Return the (X, Y) coordinate for the center point of the cell that contains the specified text.  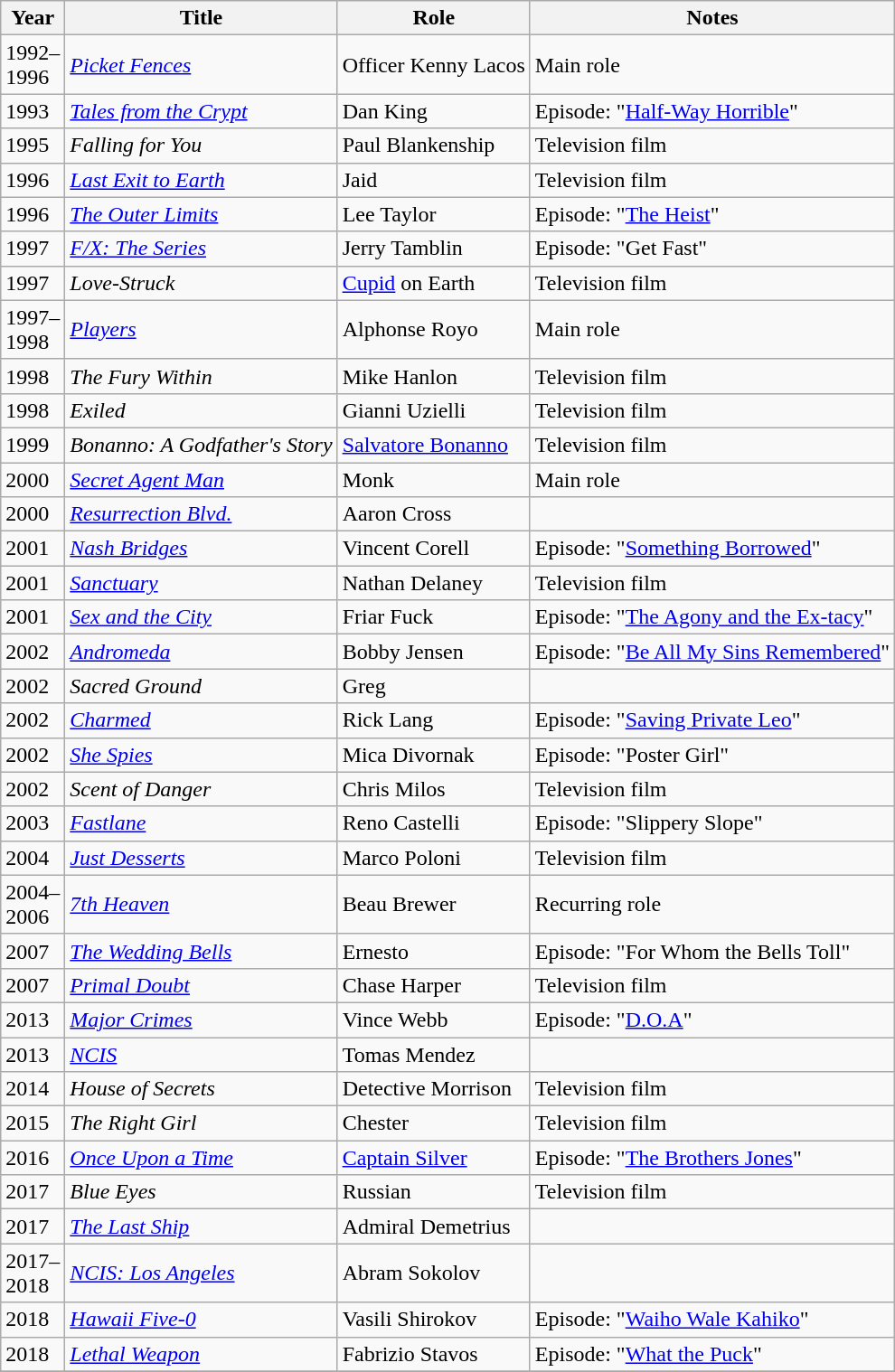
Chris Milos (434, 789)
Alphonse Royo (434, 329)
F/X: The Series (201, 249)
2004–2006 (33, 904)
Scent of Danger (201, 789)
1992–1996 (33, 65)
1999 (33, 445)
Lee Taylor (434, 214)
Episode: "Get Fast" (712, 249)
Rick Lang (434, 720)
Players (201, 329)
2015 (33, 1123)
Episode: "For Whom the Bells Toll" (712, 951)
Salvatore Bonanno (434, 445)
Bonanno: A Godfather's Story (201, 445)
Exiled (201, 410)
Reno Castelli (434, 823)
Marco Poloni (434, 858)
Aaron Cross (434, 514)
Episode: "Half-Way Horrible" (712, 111)
Episode: "Something Borrowed" (712, 549)
Tales from the Crypt (201, 111)
Recurring role (712, 904)
Once Upon a Time (201, 1158)
Cupid on Earth (434, 283)
Gianni Uzielli (434, 410)
Episode: "Poster Girl" (712, 755)
Nathan Delaney (434, 583)
Just Desserts (201, 858)
Major Crimes (201, 1020)
1993 (33, 111)
Last Exit to Earth (201, 180)
Russian (434, 1192)
1995 (33, 146)
The Wedding Bells (201, 951)
The Right Girl (201, 1123)
2017–2018 (33, 1273)
Resurrection Blvd. (201, 514)
Jaid (434, 180)
Lethal Weapon (201, 1354)
Andromeda (201, 652)
Monk (434, 480)
Dan King (434, 111)
Vasili Shirokov (434, 1320)
Episode: "Slippery Slope" (712, 823)
Captain Silver (434, 1158)
Episode: "Be All My Sins Remembered" (712, 652)
Tomas Mendez (434, 1055)
2004 (33, 858)
Love-Struck (201, 283)
Paul Blankenship (434, 146)
Vince Webb (434, 1020)
NCIS: Los Angeles (201, 1273)
Episode: "What the Puck" (712, 1354)
Fabrizio Stavos (434, 1354)
Detective Morrison (434, 1089)
The Last Ship (201, 1226)
Jerry Tamblin (434, 249)
Episode: "D.O.A" (712, 1020)
Notes (712, 18)
Ernesto (434, 951)
Episode: "Waiho Wale Kahiko" (712, 1320)
2014 (33, 1089)
Episode: "The Brothers Jones" (712, 1158)
Sacred Ground (201, 686)
Title (201, 18)
House of Secrets (201, 1089)
Officer Kenny Lacos (434, 65)
2016 (33, 1158)
Bobby Jensen (434, 652)
Role (434, 18)
Abram Sokolov (434, 1273)
Chester (434, 1123)
Episode: "The Agony and the Ex-tacy" (712, 617)
Friar Fuck (434, 617)
She Spies (201, 755)
The Fury Within (201, 376)
Admiral Demetrius (434, 1226)
Greg (434, 686)
Falling for You (201, 146)
Episode: "The Heist" (712, 214)
Chase Harper (434, 985)
NCIS (201, 1055)
Picket Fences (201, 65)
Sex and the City (201, 617)
Hawaii Five-0 (201, 1320)
Blue Eyes (201, 1192)
The Outer Limits (201, 214)
1997–1998 (33, 329)
Charmed (201, 720)
Mike Hanlon (434, 376)
Fastlane (201, 823)
7th Heaven (201, 904)
Primal Doubt (201, 985)
Year (33, 18)
Sanctuary (201, 583)
Episode: "Saving Private Leo" (712, 720)
2003 (33, 823)
Nash Bridges (201, 549)
Vincent Corell (434, 549)
Beau Brewer (434, 904)
Secret Agent Man (201, 480)
Mica Divornak (434, 755)
